For the text-containing cell, return its midpoint in (X, Y) coordinate format. 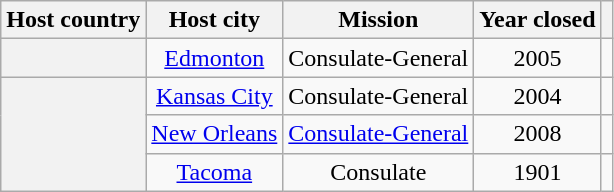
Edmonton (214, 58)
2005 (538, 58)
Kansas City (214, 96)
1901 (538, 172)
New Orleans (214, 134)
Host city (214, 20)
2004 (538, 96)
2008 (538, 134)
Mission (378, 20)
Host country (74, 20)
Consulate (378, 172)
Tacoma (214, 172)
Year closed (538, 20)
